Find where the given text appears and provide that cell's center as [X, Y] coordinate. 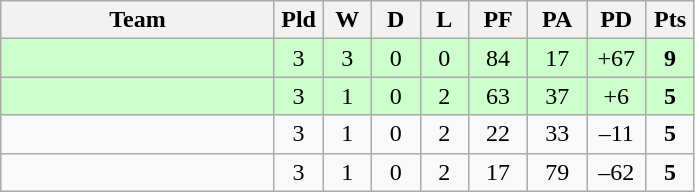
Team [138, 20]
22 [498, 134]
37 [558, 96]
9 [670, 58]
79 [558, 172]
PF [498, 20]
–11 [616, 134]
–62 [616, 172]
W [348, 20]
63 [498, 96]
+6 [616, 96]
Pld [298, 20]
PA [558, 20]
D [396, 20]
+67 [616, 58]
L [444, 20]
33 [558, 134]
PD [616, 20]
Pts [670, 20]
84 [498, 58]
